Extract the (x, y) coordinate from the center of the cell holding the provided text.  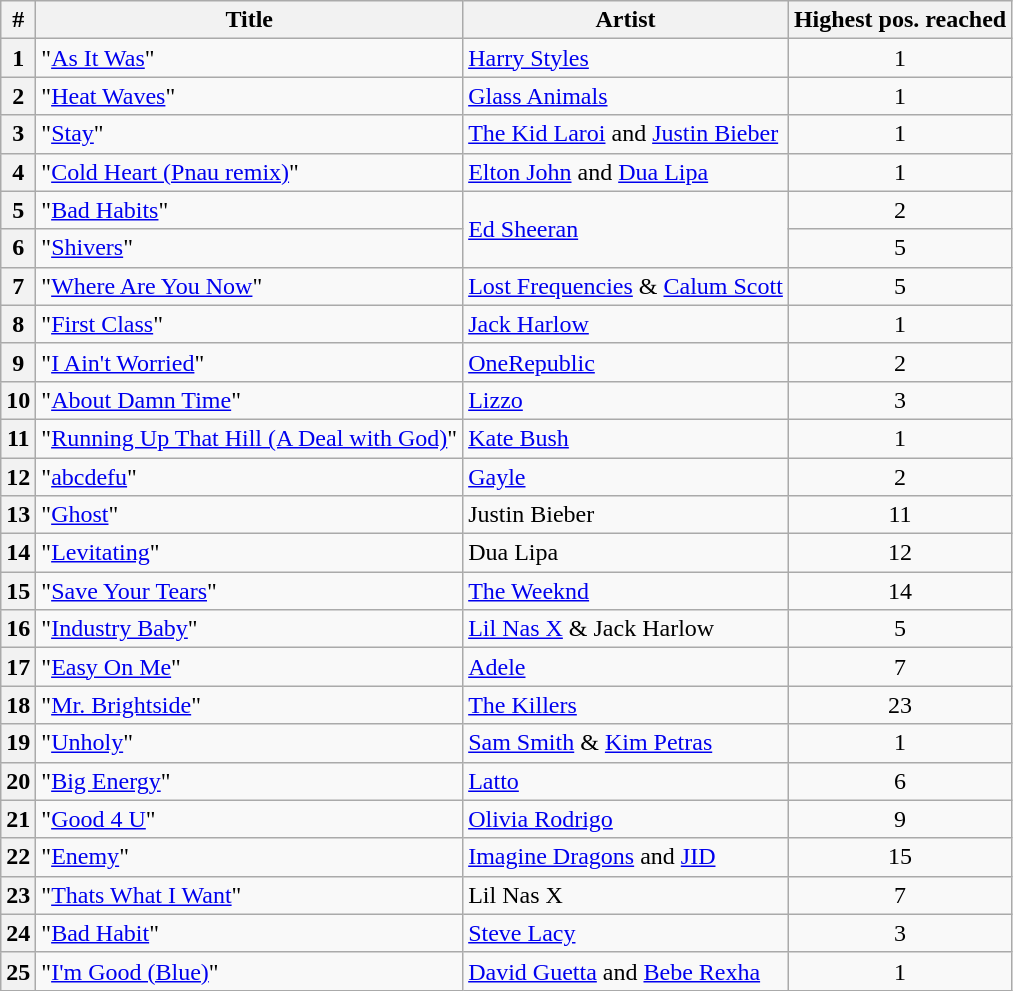
22 (18, 857)
"First Class" (250, 324)
"About Damn Time" (250, 400)
Olivia Rodrigo (626, 819)
"Big Energy" (250, 781)
"Stay" (250, 134)
Elton John and Dua Lipa (626, 172)
Lil Nas X & Jack Harlow (626, 629)
25 (18, 971)
"Ghost" (250, 515)
"I'm Good (Blue)" (250, 971)
Imagine Dragons and JID (626, 857)
Justin Bieber (626, 515)
Kate Bush (626, 438)
4 (18, 172)
"Unholy" (250, 743)
"Thats What I Want" (250, 895)
"Where Are You Now" (250, 286)
"Mr. Brightside" (250, 705)
Steve Lacy (626, 933)
10 (18, 400)
Title (250, 20)
"Enemy" (250, 857)
8 (18, 324)
16 (18, 629)
24 (18, 933)
Adele (626, 667)
The Weeknd (626, 591)
The Killers (626, 705)
20 (18, 781)
"Levitating" (250, 553)
Dua Lipa (626, 553)
Jack Harlow (626, 324)
Artist (626, 20)
"Bad Habits" (250, 210)
Lost Frequencies & Calum Scott (626, 286)
13 (18, 515)
Lil Nas X (626, 895)
"Easy On Me" (250, 667)
"I Ain't Worried" (250, 362)
Gayle (626, 477)
David Guetta and Bebe Rexha (626, 971)
Harry Styles (626, 58)
"Heat Waves" (250, 96)
17 (18, 667)
Sam Smith & Kim Petras (626, 743)
Latto (626, 781)
21 (18, 819)
Ed Sheeran (626, 229)
"Cold Heart (Pnau remix)" (250, 172)
"Shivers" (250, 248)
Highest pos. reached (900, 20)
"Save Your Tears" (250, 591)
"As It Was" (250, 58)
"abcdefu" (250, 477)
19 (18, 743)
"Industry Baby" (250, 629)
OneRepublic (626, 362)
"Running Up That Hill (A Deal with God)" (250, 438)
18 (18, 705)
The Kid Laroi and Justin Bieber (626, 134)
# (18, 20)
"Bad Habit" (250, 933)
"Good 4 U" (250, 819)
Glass Animals (626, 96)
Lizzo (626, 400)
